Provide the (x, y) coordinate of the cell's center where the given text is located.  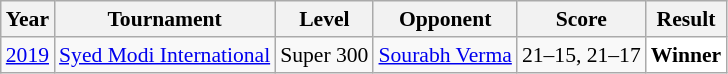
Year (28, 19)
Result (686, 19)
Opponent (444, 19)
Sourabh Verma (444, 55)
Syed Modi International (164, 55)
Level (324, 19)
Winner (686, 55)
Score (582, 19)
2019 (28, 55)
Super 300 (324, 55)
21–15, 21–17 (582, 55)
Tournament (164, 19)
